Search for the cell housing the specified text and yield its (X, Y) center coordinate. 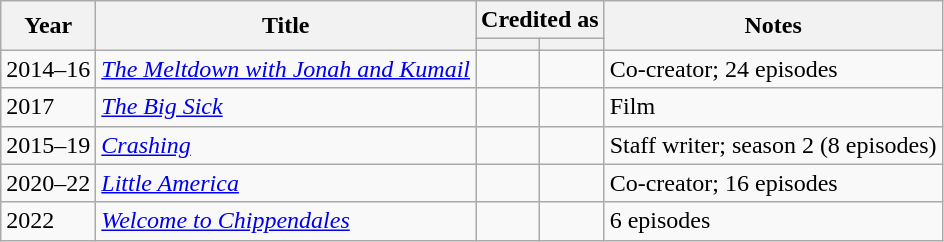
Notes (773, 26)
6 episodes (773, 221)
Welcome to Chippendales (286, 221)
Co-creator; 16 episodes (773, 183)
Title (286, 26)
2014–16 (48, 69)
2015–19 (48, 145)
Little America (286, 183)
Crashing (286, 145)
Year (48, 26)
2020–22 (48, 183)
Co-creator; 24 episodes (773, 69)
Film (773, 107)
The Big Sick (286, 107)
2017 (48, 107)
Staff writer; season 2 (8 episodes) (773, 145)
2022 (48, 221)
Credited as (540, 20)
The Meltdown with Jonah and Kumail (286, 69)
